Output the (X, Y) coordinate of the center of the cell containing the given text.  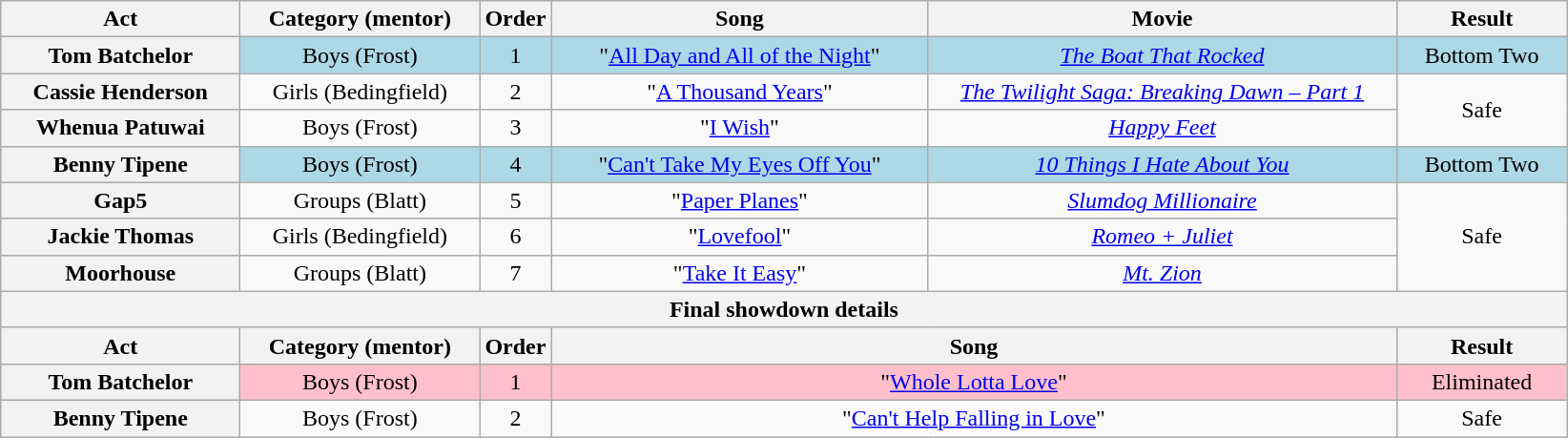
5 (515, 200)
Whenua Patuwai (120, 128)
Moorhouse (120, 273)
10 Things I Hate About You (1162, 164)
Eliminated (1482, 382)
Mt. Zion (1162, 273)
4 (515, 164)
Movie (1162, 19)
"Lovefool" (740, 237)
3 (515, 128)
"All Day and All of the Night" (740, 55)
The Twilight Saga: Breaking Dawn – Part 1 (1162, 92)
Slumdog Millionaire (1162, 200)
Romeo + Juliet (1162, 237)
"I Wish" (740, 128)
"Paper Planes" (740, 200)
"A Thousand Years" (740, 92)
Cassie Henderson (120, 92)
Jackie Thomas (120, 237)
Gap5 (120, 200)
Final showdown details (784, 309)
"Whole Lotta Love" (974, 382)
"Can't Help Falling in Love" (974, 418)
"Take It Easy" (740, 273)
7 (515, 273)
6 (515, 237)
Happy Feet (1162, 128)
The Boat That Rocked (1162, 55)
"Can't Take My Eyes Off You" (740, 164)
